Return (x, y) of the center of cell containing provided text 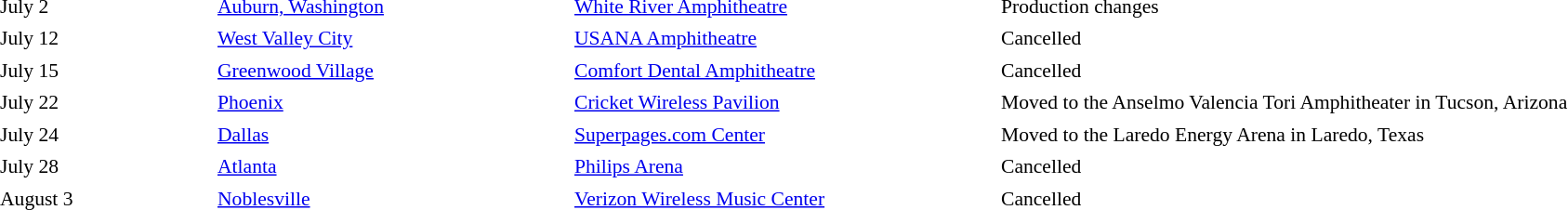
Comfort Dental Amphitheatre (784, 71)
Cricket Wireless Pavilion (784, 102)
Philips Arena (784, 167)
Superpages.com Center (784, 135)
Dallas (392, 135)
Greenwood Village (392, 71)
Phoenix (392, 102)
USANA Amphitheatre (784, 39)
Atlanta (392, 167)
West Valley City (392, 39)
